Return the [x, y] coordinate for the center point of the cell that contains the specified text.  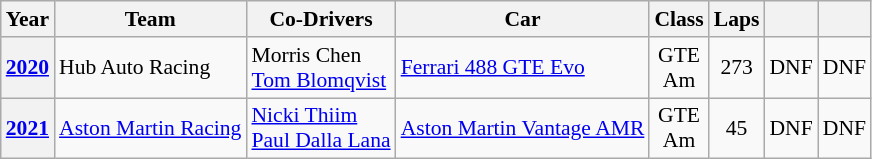
Morris Chen Tom Blomqvist [320, 68]
Aston Martin Racing [150, 128]
Team [150, 19]
Aston Martin Vantage AMR [523, 128]
Hub Auto Racing [150, 68]
Ferrari 488 GTE Evo [523, 68]
Laps [737, 19]
2020 [28, 68]
Nicki Thiim Paul Dalla Lana [320, 128]
2021 [28, 128]
Car [523, 19]
45 [737, 128]
Co-Drivers [320, 19]
Year [28, 19]
Class [678, 19]
273 [737, 68]
